Output the [x, y] coordinate of the center of the cell containing the given text.  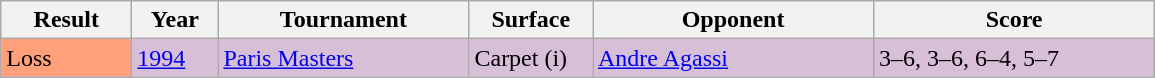
Year [175, 20]
Loss [66, 58]
Paris Masters [344, 58]
1994 [175, 58]
3–6, 3–6, 6–4, 5–7 [1014, 58]
Score [1014, 20]
Tournament [344, 20]
Carpet (i) [531, 58]
Result [66, 20]
Andre Agassi [732, 58]
Opponent [732, 20]
Surface [531, 20]
